Identify which cell holds the provided text, then report its (x, y) central coordinate. 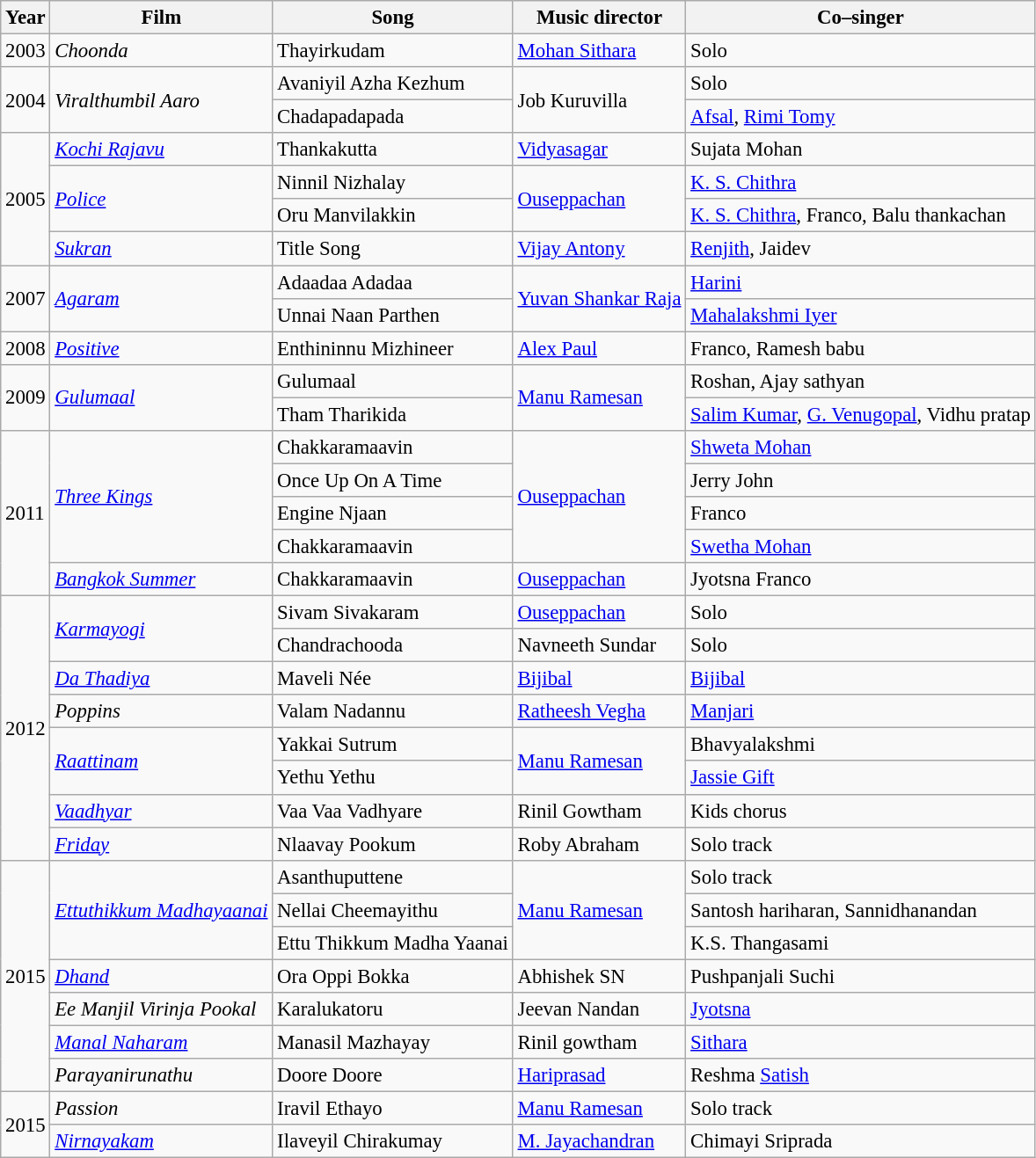
Rinil gowtham (600, 1042)
Dhand (162, 976)
2005 (26, 199)
Unnai Naan Parthen (392, 315)
Reshma Satish (860, 1075)
Film (162, 18)
Song (392, 18)
Chadapadapada (392, 117)
Ora Oppi Bokka (392, 976)
Salim Kumar, G. Venugopal, Vidhu pratap (860, 414)
Once Up On A Time (392, 480)
Harini (860, 282)
Ilaveyil Chirakumay (392, 1141)
Afsal, Rimi Tomy (860, 117)
Ratheesh Vegha (600, 711)
Pushpanjali Suchi (860, 976)
Year (26, 18)
2008 (26, 348)
Police (162, 199)
Navneeth Sundar (600, 645)
Da Thadiya (162, 679)
Iravil Ethayo (392, 1109)
Mahalakshmi Iyer (860, 315)
Roshan, Ajay sathyan (860, 381)
M. Jayachandran (600, 1141)
Doore Doore (392, 1075)
Bangkok Summer (162, 579)
K. S. Chithra, Franco, Balu thankachan (860, 215)
Franco, Ramesh babu (860, 348)
Franco (860, 513)
Roby Abraham (600, 844)
Engine Njaan (392, 513)
Bhavyalakshmi (860, 745)
Music director (600, 18)
Title Song (392, 249)
Ettu Thikkum Madha Yaanai (392, 943)
Rinil Gowtham (600, 811)
Sujata Mohan (860, 149)
Jyotsna Franco (860, 579)
Jassie Gift (860, 778)
Positive (162, 348)
Yuvan Shankar Raja (600, 299)
Mohan Sithara (600, 51)
Tham Tharikida (392, 414)
Jeevan Nandan (600, 1009)
Oru Manvilakkin (392, 215)
Manal Naharam (162, 1042)
Nirnayakam (162, 1141)
Nlaavay Pookum (392, 844)
2007 (26, 299)
Valam Nadannu (392, 711)
Shweta Mohan (860, 448)
Chimayi Sriprada (860, 1141)
Swetha Mohan (860, 546)
Kids chorus (860, 811)
Abhishek SN (600, 976)
K.S. Thangasami (860, 943)
Hariprasad (600, 1075)
Sivam Sivakaram (392, 613)
Chandrachooda (392, 645)
2009 (26, 397)
Passion (162, 1109)
Raattinam (162, 761)
Vijay Antony (600, 249)
Karalukatoru (392, 1009)
Nellai Cheemayithu (392, 910)
Co–singer (860, 18)
Enthininnu Mizhineer (392, 348)
Maveli Née (392, 679)
Vaadhyar (162, 811)
Jyotsna (860, 1009)
Parayanirunathu (162, 1075)
Thayirkudam (392, 51)
2011 (26, 513)
Yakkai Sutrum (392, 745)
Choonda (162, 51)
Manasil Mazhayay (392, 1042)
Vaa Vaa Vadhyare (392, 811)
Sithara (860, 1042)
Poppins (162, 711)
Jerry John (860, 480)
Vidyasagar (600, 149)
Ninnil Nizhalay (392, 183)
Adaadaa Adadaa (392, 282)
Ettuthikkum Madhayaanai (162, 909)
Job Kuruvilla (600, 100)
Kochi Rajavu (162, 149)
Sukran (162, 249)
2004 (26, 100)
Asanthuputtene (392, 877)
Manjari (860, 711)
Thankakutta (392, 149)
Friday (162, 844)
2012 (26, 728)
Avaniyil Azha Kezhum (392, 84)
Ee Manjil Virinja Pookal (162, 1009)
Renjith, Jaidev (860, 249)
Three Kings (162, 497)
Alex Paul (600, 348)
2003 (26, 51)
Viralthumbil Aaro (162, 100)
K. S. Chithra (860, 183)
Santosh hariharan, Sannidhanandan (860, 910)
Karmayogi (162, 630)
Agaram (162, 299)
Yethu Yethu (392, 778)
